Search for the cell housing the specified text and yield its (X, Y) center coordinate. 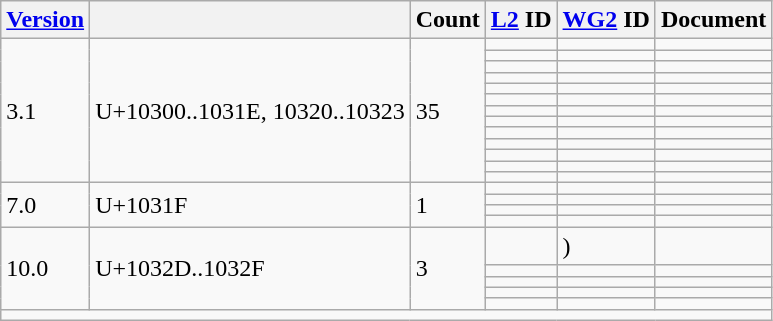
10.0 (46, 268)
) (606, 246)
3 (448, 268)
7.0 (46, 205)
U+1031F (250, 205)
U+1032D..1032F (250, 268)
35 (448, 111)
L2 ID (521, 20)
U+10300..1031E, 10320..10323 (250, 111)
WG2 ID (606, 20)
Version (46, 20)
Count (448, 20)
1 (448, 205)
3.1 (46, 111)
Document (713, 20)
